Find where the given text appears and provide that cell's center as (X, Y) coordinate. 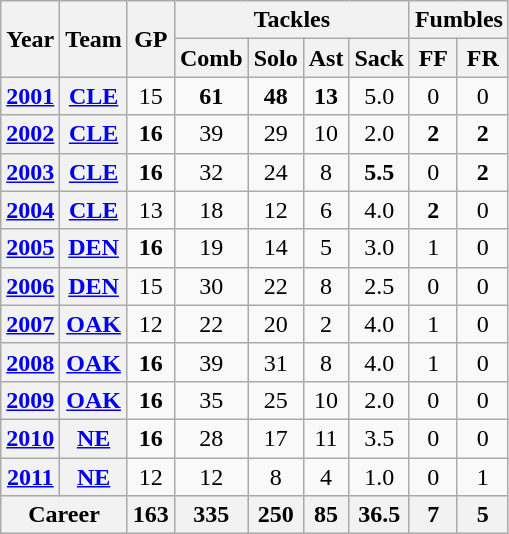
250 (276, 515)
FR (482, 58)
2001 (30, 96)
17 (276, 438)
Team (94, 39)
2011 (30, 477)
32 (211, 172)
2007 (30, 324)
2008 (30, 362)
5.5 (379, 172)
Tackles (292, 20)
Ast (326, 58)
Fumbles (458, 20)
163 (150, 515)
Sack (379, 58)
2.5 (379, 286)
Career (64, 515)
3.5 (379, 438)
28 (211, 438)
2010 (30, 438)
2004 (30, 210)
2002 (30, 134)
61 (211, 96)
18 (211, 210)
5.0 (379, 96)
4 (326, 477)
2006 (30, 286)
20 (276, 324)
Year (30, 39)
11 (326, 438)
FF (433, 58)
29 (276, 134)
48 (276, 96)
2005 (30, 248)
3.0 (379, 248)
2009 (30, 400)
2003 (30, 172)
24 (276, 172)
25 (276, 400)
36.5 (379, 515)
85 (326, 515)
31 (276, 362)
6 (326, 210)
Comb (211, 58)
19 (211, 248)
35 (211, 400)
14 (276, 248)
7 (433, 515)
335 (211, 515)
Solo (276, 58)
GP (150, 39)
1.0 (379, 477)
30 (211, 286)
